Return (x, y) of the center of cell containing provided text 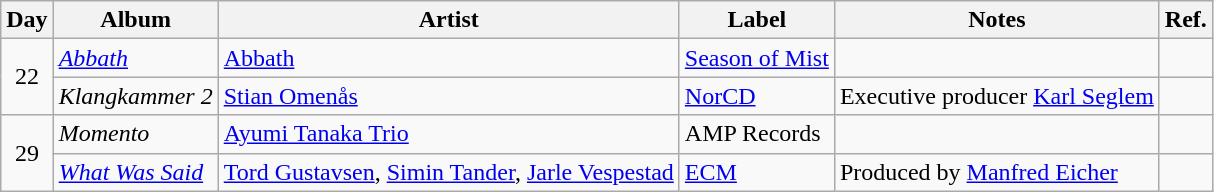
Momento (136, 134)
29 (27, 153)
Klangkammer 2 (136, 96)
Notes (996, 20)
Tord Gustavsen, Simin Tander, Jarle Vespestad (448, 172)
Label (756, 20)
Ref. (1186, 20)
Ayumi Tanaka Trio (448, 134)
Season of Mist (756, 58)
Day (27, 20)
Album (136, 20)
Produced by Manfred Eicher (996, 172)
Artist (448, 20)
AMP Records (756, 134)
22 (27, 77)
ECM (756, 172)
Executive producer Karl Seglem (996, 96)
Stian Omenås (448, 96)
NorCD (756, 96)
What Was Said (136, 172)
